Return the [X, Y] coordinate for the center point of the cell that contains the specified text.  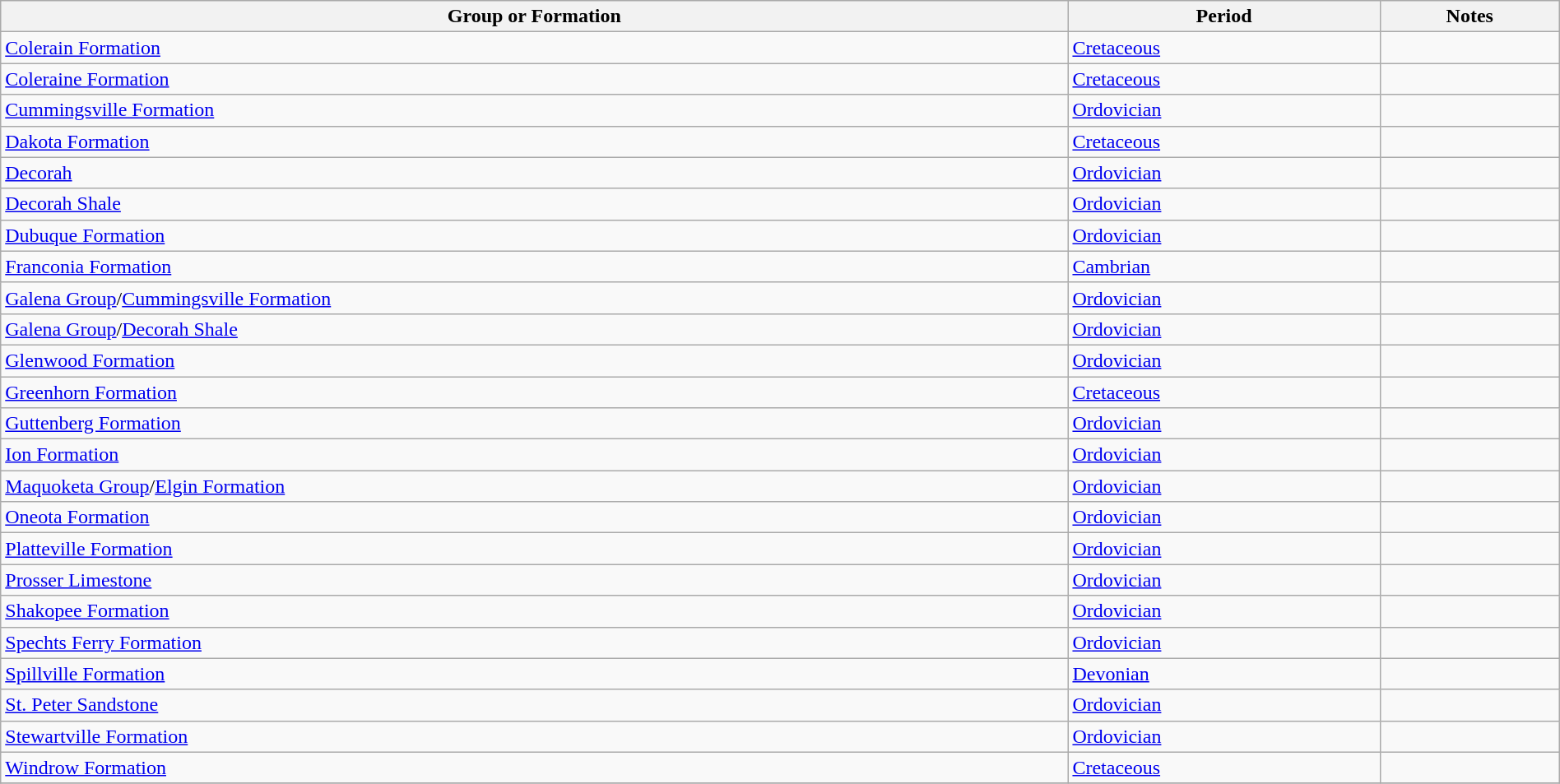
Franconia Formation [535, 267]
Shakopee Formation [535, 611]
Group or Formation [535, 16]
Decorah Shale [535, 204]
Galena Group/Cummingsville Formation [535, 298]
Maquoketa Group/Elgin Formation [535, 486]
Spechts Ferry Formation [535, 643]
Greenhorn Formation [535, 392]
Colerain Formation [535, 48]
Glenwood Formation [535, 360]
Cambrian [1224, 267]
Cummingsville Formation [535, 110]
Notes [1469, 16]
St. Peter Sandstone [535, 705]
Oneota Formation [535, 517]
Guttenberg Formation [535, 424]
Decorah [535, 173]
Spillville Formation [535, 674]
Platteville Formation [535, 549]
Dakota Formation [535, 141]
Ion Formation [535, 455]
Prosser Limestone [535, 580]
Period [1224, 16]
Windrow Formation [535, 768]
Dubuque Formation [535, 235]
Galena Group/Decorah Shale [535, 329]
Stewartville Formation [535, 736]
Devonian [1224, 674]
Coleraine Formation [535, 79]
